Find where the given text appears and provide that cell's center as [x, y] coordinate. 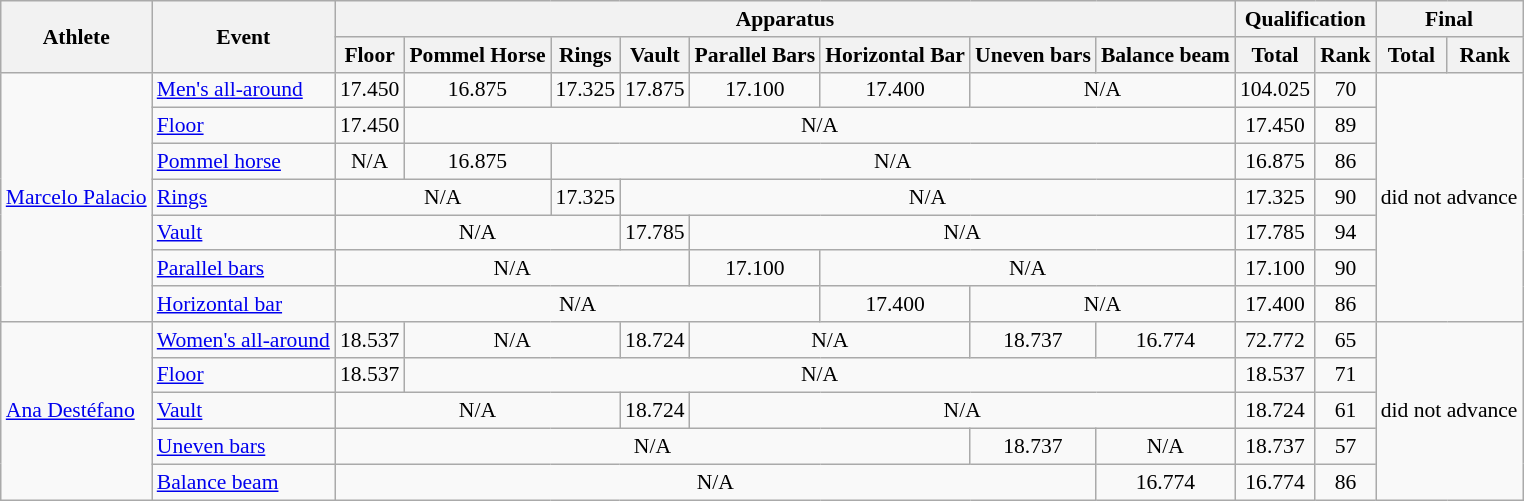
Final [1450, 19]
72.772 [1275, 340]
Pommel horse [244, 162]
57 [1346, 447]
Athlete [76, 36]
Parallel bars [244, 269]
71 [1346, 375]
17.875 [654, 90]
Horizontal bar [244, 304]
Ana Destéfano [76, 411]
Pommel Horse [477, 55]
94 [1346, 233]
Horizontal Bar [895, 55]
61 [1346, 411]
89 [1346, 126]
Parallel Bars [756, 55]
Apparatus [785, 19]
Qualification [1306, 19]
Event [244, 36]
Women's all-around [244, 340]
65 [1346, 340]
Marcelo Palacio [76, 196]
104.025 [1275, 90]
70 [1346, 90]
Men's all-around [244, 90]
